Find where the given text appears and provide that cell's center as (x, y) coordinate. 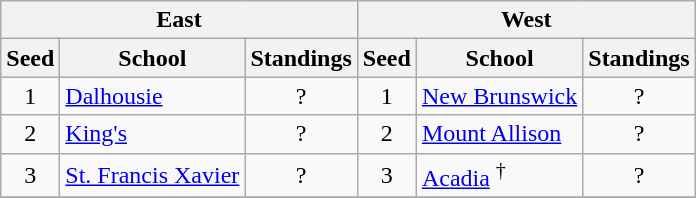
Dalhousie (152, 96)
West (526, 20)
Acadia † (499, 176)
King's (152, 134)
Mount Allison (499, 134)
East (180, 20)
New Brunswick (499, 96)
St. Francis Xavier (152, 176)
